Return (X, Y) of the center of cell containing provided text 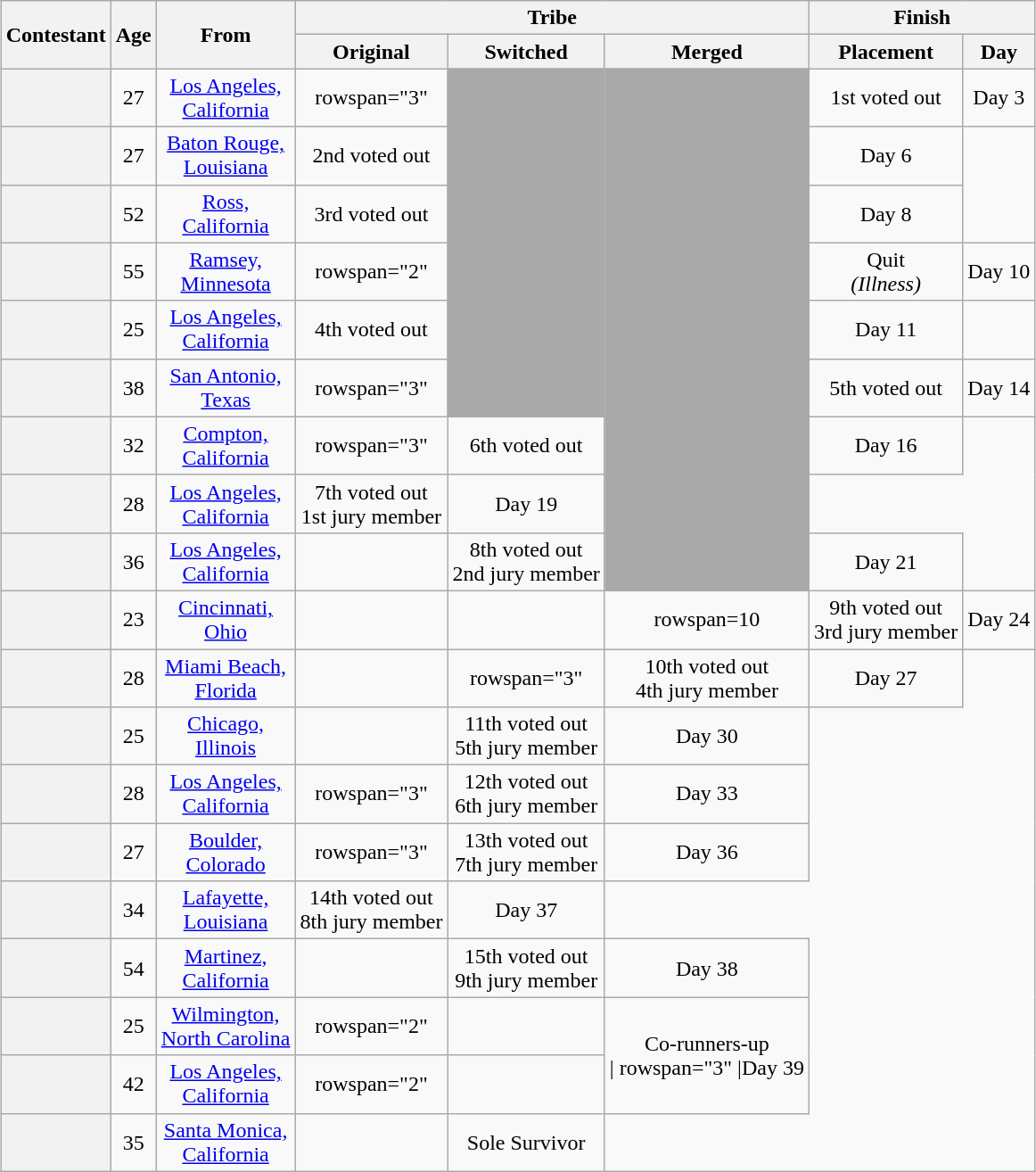
Ross,California (226, 214)
Day 36 (706, 853)
Day 38 (706, 969)
36 (134, 562)
Day 6 (885, 155)
14th voted out8th jury member (371, 910)
15th voted out9th jury member (526, 969)
Merged (706, 52)
Contestant (55, 35)
Day 8 (885, 214)
Quit(Illness) (885, 271)
Original (371, 52)
Day 10 (999, 271)
8th voted out2nd jury member (526, 562)
Day 27 (885, 678)
Compton,California (226, 446)
Day 30 (706, 737)
Wilmington,North Carolina (226, 1026)
54 (134, 969)
Finish (922, 18)
Ramsey,Minnesota (226, 271)
Day 37 (526, 910)
6th voted out (526, 446)
Boulder,Colorado (226, 853)
55 (134, 271)
52 (134, 214)
San Antonio,Texas (226, 387)
42 (134, 1085)
Age (134, 35)
Placement (885, 52)
10th voted out4th jury member (706, 678)
Tribe (552, 18)
2nd voted out (371, 155)
34 (134, 910)
32 (134, 446)
Day 24 (999, 619)
Day (999, 52)
Sole Survivor (526, 1142)
Baton Rouge,Louisiana (226, 155)
Co-runners-up| rowspan="3" |Day 39 (706, 1055)
Santa Monica,California (226, 1142)
Day 21 (885, 562)
Day 16 (885, 446)
4th voted out (371, 330)
38 (134, 387)
7th voted out1st jury member (371, 503)
Day 3 (999, 98)
Day 14 (999, 387)
Chicago,Illinois (226, 737)
rowspan=10 (706, 619)
From (226, 35)
35 (134, 1142)
23 (134, 619)
Lafayette,Louisiana (226, 910)
9th voted out3rd jury member (885, 619)
Martinez,California (226, 969)
Day 33 (706, 794)
13th voted out7th jury member (526, 853)
1st voted out (885, 98)
Miami Beach,Florida (226, 678)
5th voted out (885, 387)
Day 11 (885, 330)
Day 19 (526, 503)
3rd voted out (371, 214)
Switched (526, 52)
11th voted out5th jury member (526, 737)
Cincinnati,Ohio (226, 619)
12th voted out6th jury member (526, 794)
